Detect which cell encompasses the target text, then output its [x, y] center coordinate. 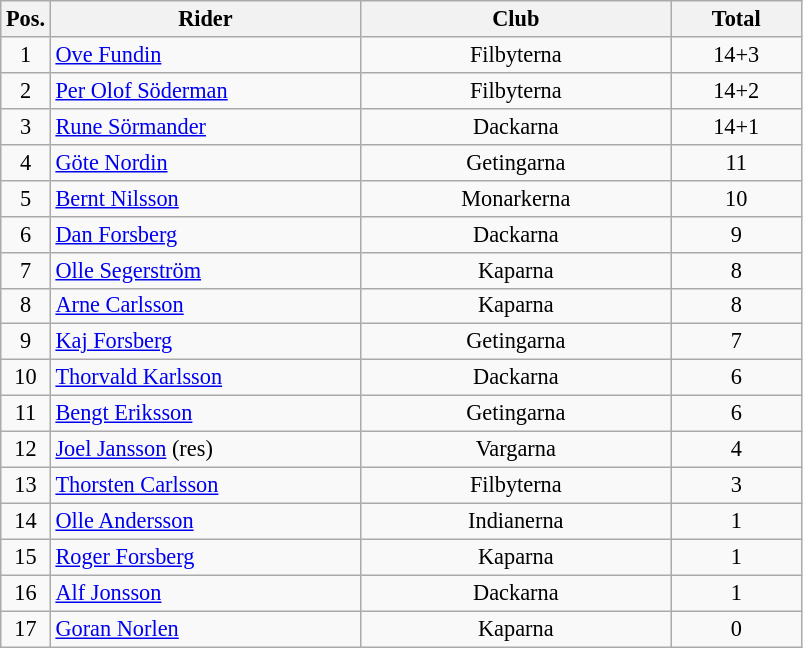
Roger Forsberg [205, 557]
Per Olof Söderman [205, 90]
Alf Jonsson [205, 593]
Rider [205, 19]
Dan Forsberg [205, 234]
Kaj Forsberg [205, 342]
Rune Sörmander [205, 126]
14 [26, 521]
Thorsten Carlsson [205, 485]
14+2 [736, 90]
17 [26, 629]
13 [26, 485]
Olle Andersson [205, 521]
Ove Fundin [205, 55]
Monarkerna [516, 198]
Arne Carlsson [205, 306]
Olle Segerström [205, 270]
Goran Norlen [205, 629]
Bengt Eriksson [205, 414]
5 [26, 198]
14+3 [736, 55]
Vargarna [516, 450]
Thorvald Karlsson [205, 378]
Club [516, 19]
Total [736, 19]
0 [736, 629]
15 [26, 557]
Göte Nordin [205, 162]
14+1 [736, 126]
Indianerna [516, 521]
2 [26, 90]
Pos. [26, 19]
Bernt Nilsson [205, 198]
Joel Jansson (res) [205, 450]
12 [26, 450]
16 [26, 593]
